Return [X, Y] of the center of cell containing provided text 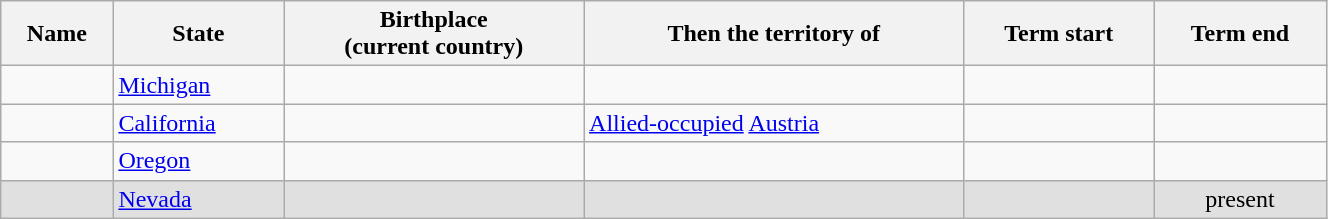
Birthplace (current country) [434, 34]
Term end [1240, 34]
Allied-occupied Austria [774, 123]
present [1240, 199]
California [198, 123]
Oregon [198, 161]
Michigan [198, 85]
Nevada [198, 199]
Term start [1059, 34]
State [198, 34]
Name [57, 34]
Then the territory of [774, 34]
